For the text-containing cell, return its midpoint in [X, Y] coordinate format. 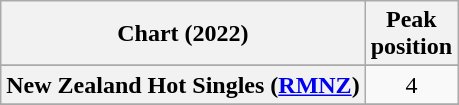
New Zealand Hot Singles (RMNZ) [183, 85]
Peakposition [411, 34]
4 [411, 85]
Chart (2022) [183, 34]
